Capture the cell that displays the provided text and extract its (X, Y) central coordinate. 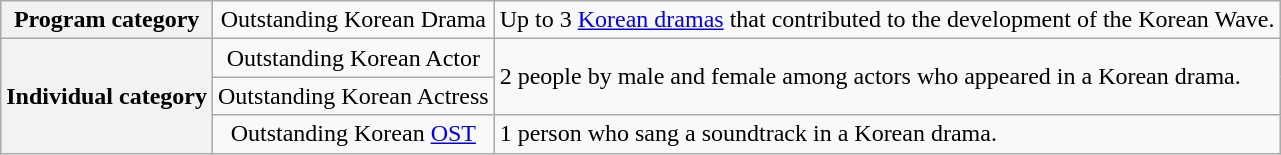
Outstanding Korean Drama (354, 20)
Individual category (107, 96)
Up to 3 Korean dramas that contributed to the development of the Korean Wave. (887, 20)
Outstanding Korean OST (354, 134)
Outstanding Korean Actor (354, 58)
Outstanding Korean Actress (354, 96)
Program category (107, 20)
1 person who sang a soundtrack in a Korean drama. (887, 134)
2 people by male and female among actors who appeared in a Korean drama. (887, 77)
